Identify which cell holds the provided text, then report its (X, Y) central coordinate. 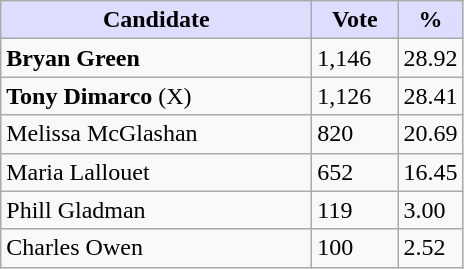
100 (355, 248)
1,126 (355, 96)
Phill Gladman (156, 210)
Melissa McGlashan (156, 134)
Vote (355, 20)
Bryan Green (156, 58)
16.45 (430, 172)
Charles Owen (156, 248)
119 (355, 210)
3.00 (430, 210)
820 (355, 134)
1,146 (355, 58)
2.52 (430, 248)
20.69 (430, 134)
652 (355, 172)
28.41 (430, 96)
% (430, 20)
28.92 (430, 58)
Candidate (156, 20)
Tony Dimarco (X) (156, 96)
Maria Lallouet (156, 172)
